Search for the cell housing the specified text and yield its (X, Y) center coordinate. 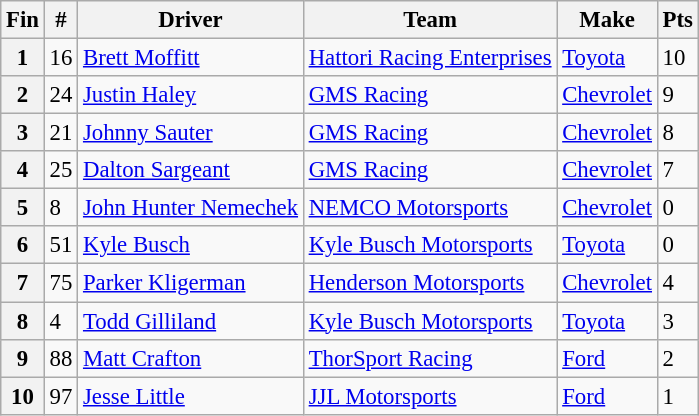
25 (60, 170)
Justin Haley (191, 95)
NEMCO Motorsports (430, 208)
16 (60, 58)
Driver (191, 20)
24 (60, 95)
# (60, 20)
5 (23, 208)
Henderson Motorsports (430, 283)
Todd Gilliland (191, 321)
75 (60, 283)
Pts (678, 20)
Make (607, 20)
51 (60, 245)
JJL Motorsports (430, 396)
Parker Kligerman (191, 283)
Dalton Sargeant (191, 170)
97 (60, 396)
Brett Moffitt (191, 58)
Matt Crafton (191, 358)
21 (60, 133)
Kyle Busch (191, 245)
88 (60, 358)
Johnny Sauter (191, 133)
ThorSport Racing (430, 358)
John Hunter Nemechek (191, 208)
Fin (23, 20)
6 (23, 245)
Hattori Racing Enterprises (430, 58)
Team (430, 20)
Jesse Little (191, 396)
